Search for the cell housing the specified text and yield its [X, Y] center coordinate. 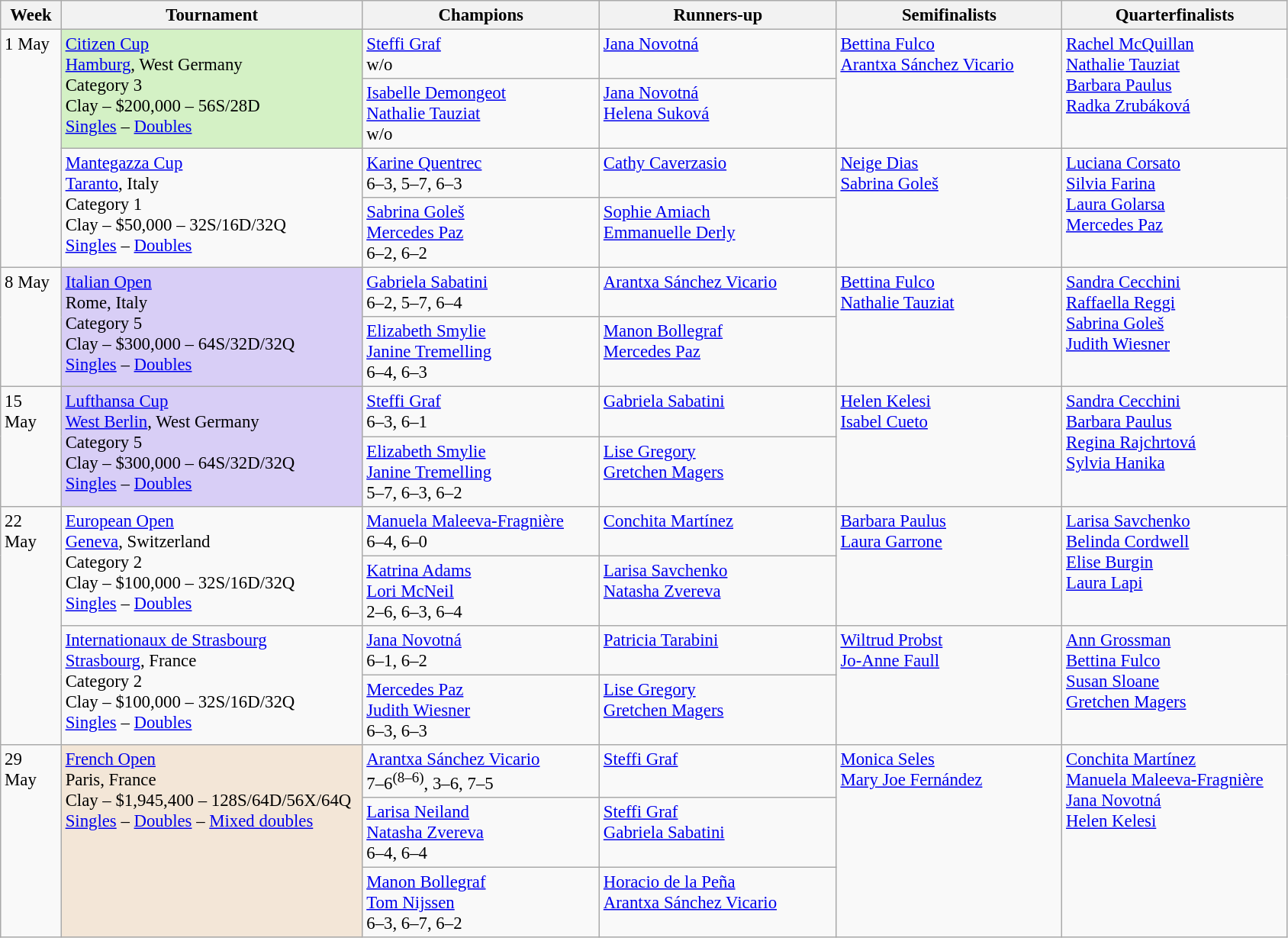
29 May [31, 841]
Internationaux de StrasbourgStrasbourg, FranceCategory 2 Clay – $100,000 – 32S/16D/32Q Singles – Doubles [212, 685]
European OpenGeneva, SwitzerlandCategory 2 Clay – $100,000 – 32S/16D/32Q Singles – Doubles [212, 566]
Conchita Martínez Manuela Maleeva-Fragnière Jana Novotná Helen Kelesi [1175, 841]
Gabriela Sabatini [719, 412]
22 May [31, 625]
Sandra Cecchini Barbara Paulus Regina Rajchrtová Sylvia Hanika [1175, 446]
Luciana Corsato Silvia Farina Laura Golarsa Mercedes Paz [1175, 208]
Isabelle Demongeot Nathalie Tauziatw/o [481, 114]
Steffi Graf [719, 771]
Citizen CupHamburg, West GermanyCategory 3 Clay – $200,000 – 56S/28D Singles – Doubles [212, 89]
Sandra Cecchini Raffaella Reggi Sabrina Goleš Judith Wiesner [1175, 327]
Wiltrud Probst Jo-Anne Faull [949, 685]
Jana Novotná [719, 55]
Semifinalists [949, 15]
Cathy Caverzasio [719, 174]
Manon Bollegraf Mercedes Paz [719, 353]
Jana Novotná6–1, 6–2 [481, 650]
Bettina Fulco Arantxa Sánchez Vicario [949, 89]
Larisa Neiland Natasha Zvereva6–4, 6–4 [481, 833]
1 May [31, 149]
Steffi Grafw/o [481, 55]
Mercedes Paz Judith Wiesner6–3, 6–3 [481, 710]
Ann Grossman Bettina Fulco Susan Sloane Gretchen Magers [1175, 685]
Jana Novotná Helena Suková [719, 114]
Larisa Savchenko Belinda Cordwell Elise Burgin Laura Lapi [1175, 566]
Rachel McQuillan Nathalie Tauziat Barbara Paulus Radka Zrubáková [1175, 89]
Larisa Savchenko Natasha Zvereva [719, 591]
Barbara Paulus Laura Garrone [949, 566]
Helen Kelesi Isabel Cueto [949, 446]
Sophie Amiach Emmanuelle Derly [719, 233]
Runners-up [719, 15]
Sabrina Goleš Mercedes Paz6–2, 6–2 [481, 233]
Manuela Maleeva-Fragnière6–4, 6–0 [481, 531]
Katrina Adams Lori McNeil2–6, 6–3, 6–4 [481, 591]
Karine Quentrec6–3, 5–7, 6–3 [481, 174]
Lufthansa CupWest Berlin, West GermanyCategory 5 Clay – $300,000 – 64S/32D/32Q Singles – Doubles [212, 446]
Mantegazza CupTaranto, ItalyCategory 1 Clay – $50,000 – 32S/16D/32Q Singles – Doubles [212, 208]
French OpenParis, FranceClay – $1,945,400 – 128S/64D/56X/64Q Singles – Doubles – Mixed doubles [212, 841]
Horacio de la Peña Arantxa Sánchez Vicario [719, 902]
Week [31, 15]
Conchita Martínez [719, 531]
8 May [31, 327]
Quarterfinalists [1175, 15]
Elizabeth Smylie Janine Tremelling5–7, 6–3, 6–2 [481, 472]
Arantxa Sánchez Vicario [719, 293]
Elizabeth Smylie Janine Tremelling6–4, 6–3 [481, 353]
Bettina Fulco Nathalie Tauziat [949, 327]
Monica Seles Mary Joe Fernández [949, 841]
Tournament [212, 15]
Neige Dias Sabrina Goleš [949, 208]
Steffi Graf6–3, 6–1 [481, 412]
Gabriela Sabatini6–2, 5–7, 6–4 [481, 293]
Manon Bollegraf Tom Nijssen6–3, 6–7, 6–2 [481, 902]
Patricia Tarabini [719, 650]
Champions [481, 15]
Italian OpenRome, ItalyCategory 5 Clay – $300,000 – 64S/32D/32Q Singles – Doubles [212, 327]
15 May [31, 446]
Arantxa Sánchez Vicario7–6(8–6), 3–6, 7–5 [481, 771]
Steffi Graf Gabriela Sabatini [719, 833]
